Capture the cell that displays the provided text and extract its [X, Y] central coordinate. 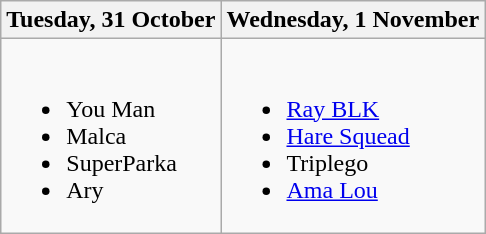
Tuesday, 31 October [111, 20]
Ray BLKHare SqueadTriplegoAma Lou [353, 136]
Wednesday, 1 November [353, 20]
You ManMalcaSuperParkaAry [111, 136]
